Determine the (X, Y) coordinate at the center of the cell enclosing the given text.  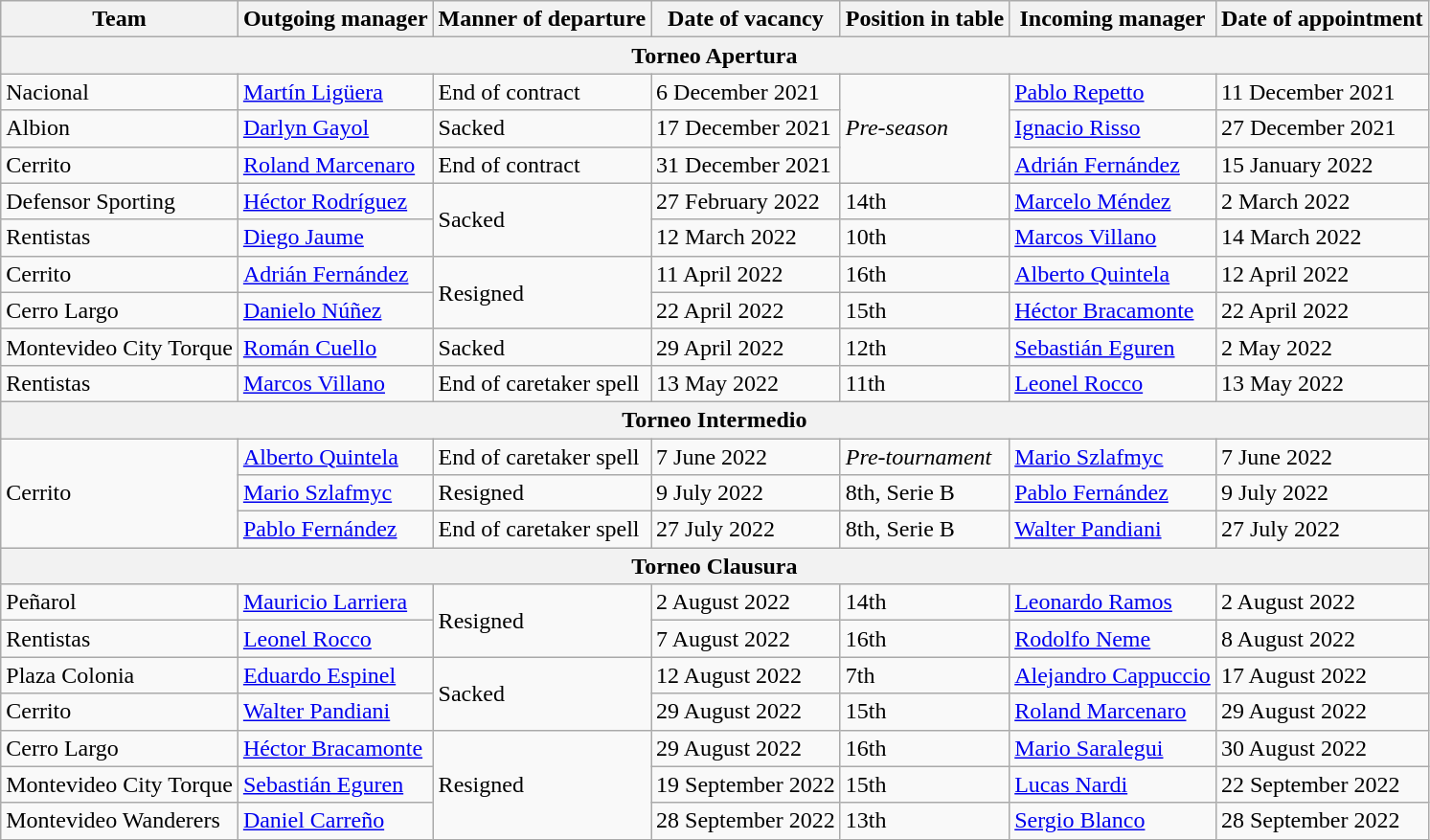
2 May 2022 (1322, 347)
17 August 2022 (1322, 675)
Date of vacancy (746, 19)
Montevideo Wanderers (120, 821)
Pre-tournament (924, 457)
Pre-season (924, 128)
14 March 2022 (1322, 238)
Team (120, 19)
11 April 2022 (746, 274)
Diego Jaume (335, 238)
Ignacio Risso (1113, 128)
Marcelo Méndez (1113, 201)
Daniel Carreño (335, 821)
Alejandro Cappuccio (1113, 675)
Leonardo Ramos (1113, 602)
17 December 2021 (746, 128)
Mauricio Larriera (335, 602)
Lucas Nardi (1113, 784)
11th (924, 383)
22 September 2022 (1322, 784)
Rodolfo Neme (1113, 639)
Danielo Núñez (335, 310)
12th (924, 347)
2 March 2022 (1322, 201)
Héctor Rodríguez (335, 201)
Mario Saralegui (1113, 748)
Torneo Intermedio (715, 420)
Position in table (924, 19)
Date of appointment (1322, 19)
12 August 2022 (746, 675)
12 April 2022 (1322, 274)
Incoming manager (1113, 19)
27 February 2022 (746, 201)
7 August 2022 (746, 639)
30 August 2022 (1322, 748)
Pablo Repetto (1113, 92)
Peñarol (120, 602)
Martín Ligüera (335, 92)
Román Cuello (335, 347)
8 August 2022 (1322, 639)
11 December 2021 (1322, 92)
Albion (120, 128)
Torneo Apertura (715, 56)
Plaza Colonia (120, 675)
Outgoing manager (335, 19)
Manner of departure (542, 19)
10th (924, 238)
15 January 2022 (1322, 165)
19 September 2022 (746, 784)
29 April 2022 (746, 347)
6 December 2021 (746, 92)
Torneo Clausura (715, 566)
Defensor Sporting (120, 201)
12 March 2022 (746, 238)
7th (924, 675)
Nacional (120, 92)
Sergio Blanco (1113, 821)
Eduardo Espinel (335, 675)
13th (924, 821)
27 December 2021 (1322, 128)
Darlyn Gayol (335, 128)
31 December 2021 (746, 165)
